For the text-containing cell, return its midpoint in [X, Y] coordinate format. 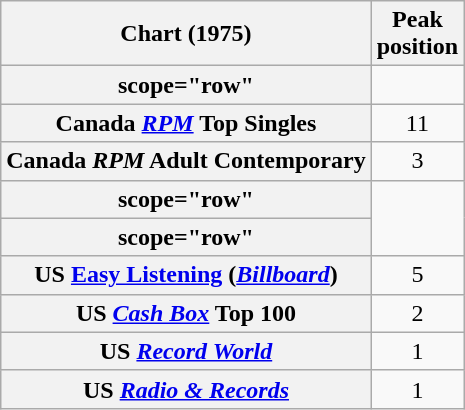
US Radio & Records [186, 389]
3 [417, 161]
Canada RPM Top Singles [186, 123]
Canada RPM Adult Contemporary [186, 161]
Chart (1975) [186, 34]
2 [417, 313]
5 [417, 275]
11 [417, 123]
Peakposition [417, 34]
US Record World [186, 351]
US Cash Box Top 100 [186, 313]
US Easy Listening (Billboard) [186, 275]
